Pinpoint the cell where the given text exists, returning its [X, Y] midpoint coordinate. 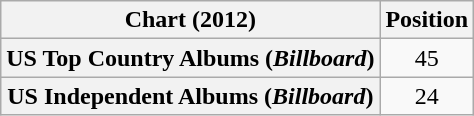
Chart (2012) [190, 20]
45 [427, 58]
24 [427, 96]
US Independent Albums (Billboard) [190, 96]
Position [427, 20]
US Top Country Albums (Billboard) [190, 58]
